Scan for the cell matching the given text and deliver its (X, Y) coordinate at center. 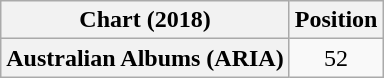
52 (336, 58)
Australian Albums (ARIA) (145, 58)
Position (336, 20)
Chart (2018) (145, 20)
